Determine the (X, Y) coordinate at the center of the cell enclosing the given text.  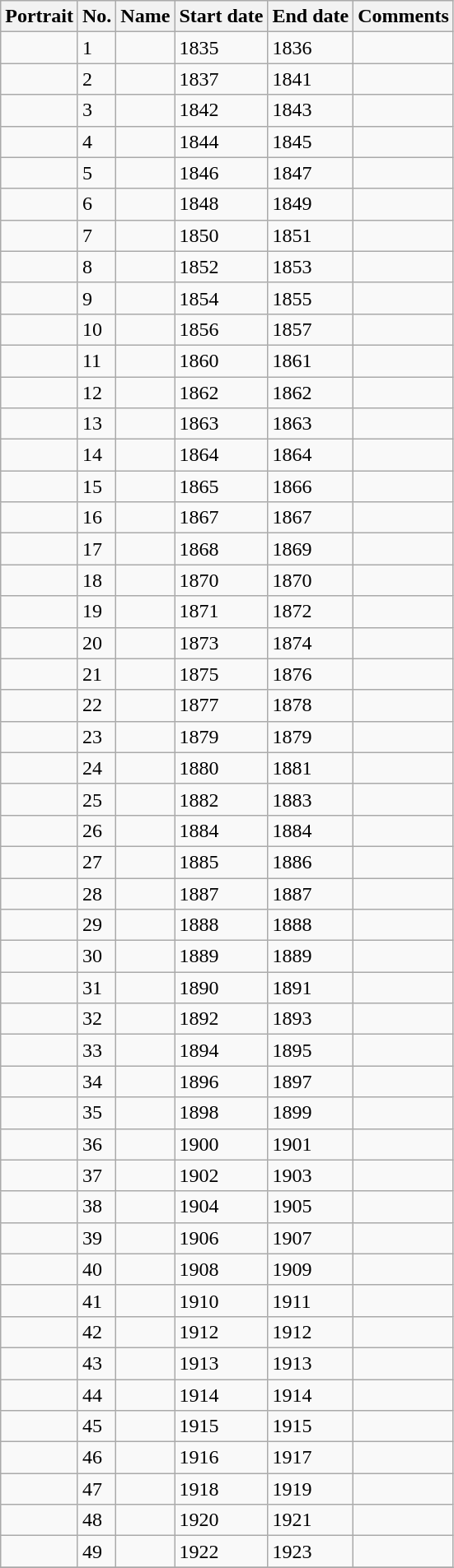
34 (96, 1082)
47 (96, 1489)
2 (96, 79)
1899 (311, 1113)
1885 (221, 862)
1848 (221, 204)
1844 (221, 142)
48 (96, 1520)
26 (96, 831)
22 (96, 705)
1904 (221, 1207)
23 (96, 737)
1895 (311, 1050)
1842 (221, 110)
17 (96, 549)
35 (96, 1113)
1923 (311, 1552)
1846 (221, 173)
1901 (311, 1144)
Comments (404, 16)
1866 (311, 486)
1886 (311, 862)
1882 (221, 799)
1849 (311, 204)
1841 (311, 79)
1916 (221, 1458)
1880 (221, 768)
44 (96, 1395)
1850 (221, 235)
45 (96, 1426)
1857 (311, 329)
31 (96, 988)
1883 (311, 799)
21 (96, 674)
1896 (221, 1082)
1908 (221, 1269)
9 (96, 298)
1906 (221, 1238)
1868 (221, 549)
1897 (311, 1082)
1922 (221, 1552)
38 (96, 1207)
1835 (221, 48)
43 (96, 1363)
4 (96, 142)
1905 (311, 1207)
3 (96, 110)
1847 (311, 173)
49 (96, 1552)
1891 (311, 988)
5 (96, 173)
41 (96, 1300)
20 (96, 643)
1856 (221, 329)
1 (96, 48)
Portrait (40, 16)
1869 (311, 549)
8 (96, 267)
1872 (311, 612)
1871 (221, 612)
11 (96, 361)
7 (96, 235)
1910 (221, 1300)
1909 (311, 1269)
1875 (221, 674)
1894 (221, 1050)
1920 (221, 1520)
15 (96, 486)
39 (96, 1238)
1873 (221, 643)
37 (96, 1175)
1919 (311, 1489)
42 (96, 1332)
6 (96, 204)
1877 (221, 705)
30 (96, 956)
1921 (311, 1520)
1890 (221, 988)
28 (96, 893)
Start date (221, 16)
1900 (221, 1144)
End date (311, 16)
19 (96, 612)
10 (96, 329)
13 (96, 424)
1876 (311, 674)
1865 (221, 486)
1902 (221, 1175)
Name (145, 16)
46 (96, 1458)
27 (96, 862)
1911 (311, 1300)
1893 (311, 1019)
36 (96, 1144)
1878 (311, 705)
1843 (311, 110)
1851 (311, 235)
29 (96, 925)
1874 (311, 643)
32 (96, 1019)
24 (96, 768)
18 (96, 580)
No. (96, 16)
1881 (311, 768)
1855 (311, 298)
1892 (221, 1019)
1837 (221, 79)
1903 (311, 1175)
1917 (311, 1458)
12 (96, 393)
1852 (221, 267)
1907 (311, 1238)
1845 (311, 142)
1853 (311, 267)
1898 (221, 1113)
14 (96, 455)
1860 (221, 361)
40 (96, 1269)
33 (96, 1050)
1918 (221, 1489)
1836 (311, 48)
16 (96, 518)
25 (96, 799)
1861 (311, 361)
1854 (221, 298)
